Return the (X, Y) coordinate for the center point of the cell that contains the specified text.  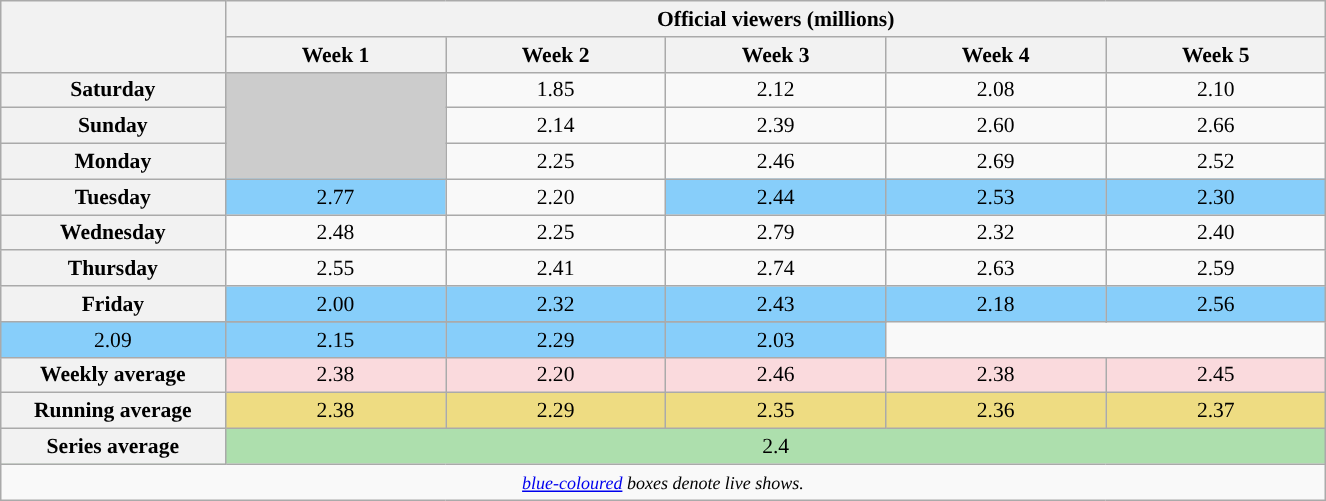
Week 5 (1216, 55)
Week 4 (996, 55)
Saturday (112, 90)
2.44 (776, 197)
2.18 (996, 304)
blue-coloured boxes denote live shows. (663, 482)
2.12 (776, 90)
2.74 (776, 269)
Official viewers (millions) (775, 19)
2.63 (996, 269)
Sunday (112, 126)
Tuesday (112, 197)
2.60 (996, 126)
Friday (112, 304)
Wednesday (112, 233)
2.10 (1216, 90)
2.56 (1216, 304)
2.14 (556, 126)
2.79 (776, 233)
2.40 (1216, 233)
Thursday (112, 269)
2.00 (335, 304)
2.59 (1216, 269)
2.09 (112, 340)
Running average (112, 411)
2.15 (335, 340)
2.53 (996, 197)
Week 2 (556, 55)
2.55 (335, 269)
Week 1 (335, 55)
2.48 (335, 233)
2.36 (996, 411)
2.39 (776, 126)
2.37 (1216, 411)
2.30 (1216, 197)
2.03 (776, 340)
Monday (112, 162)
2.52 (1216, 162)
2.35 (776, 411)
2.66 (1216, 126)
2.43 (776, 304)
2.08 (996, 90)
2.69 (996, 162)
2.4 (775, 447)
Series average (112, 447)
2.45 (1216, 375)
2.41 (556, 269)
Weekly average (112, 375)
1.85 (556, 90)
2.77 (335, 197)
Week 3 (776, 55)
